Identify which cell holds the provided text, then report its [x, y] central coordinate. 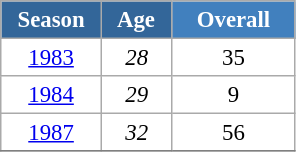
Season [52, 20]
32 [136, 133]
1984 [52, 95]
Overall [234, 20]
1987 [52, 133]
9 [234, 95]
1983 [52, 58]
Age [136, 20]
56 [234, 133]
35 [234, 58]
28 [136, 58]
29 [136, 95]
